Extract the (X, Y) coordinate from the center of the cell holding the provided text.  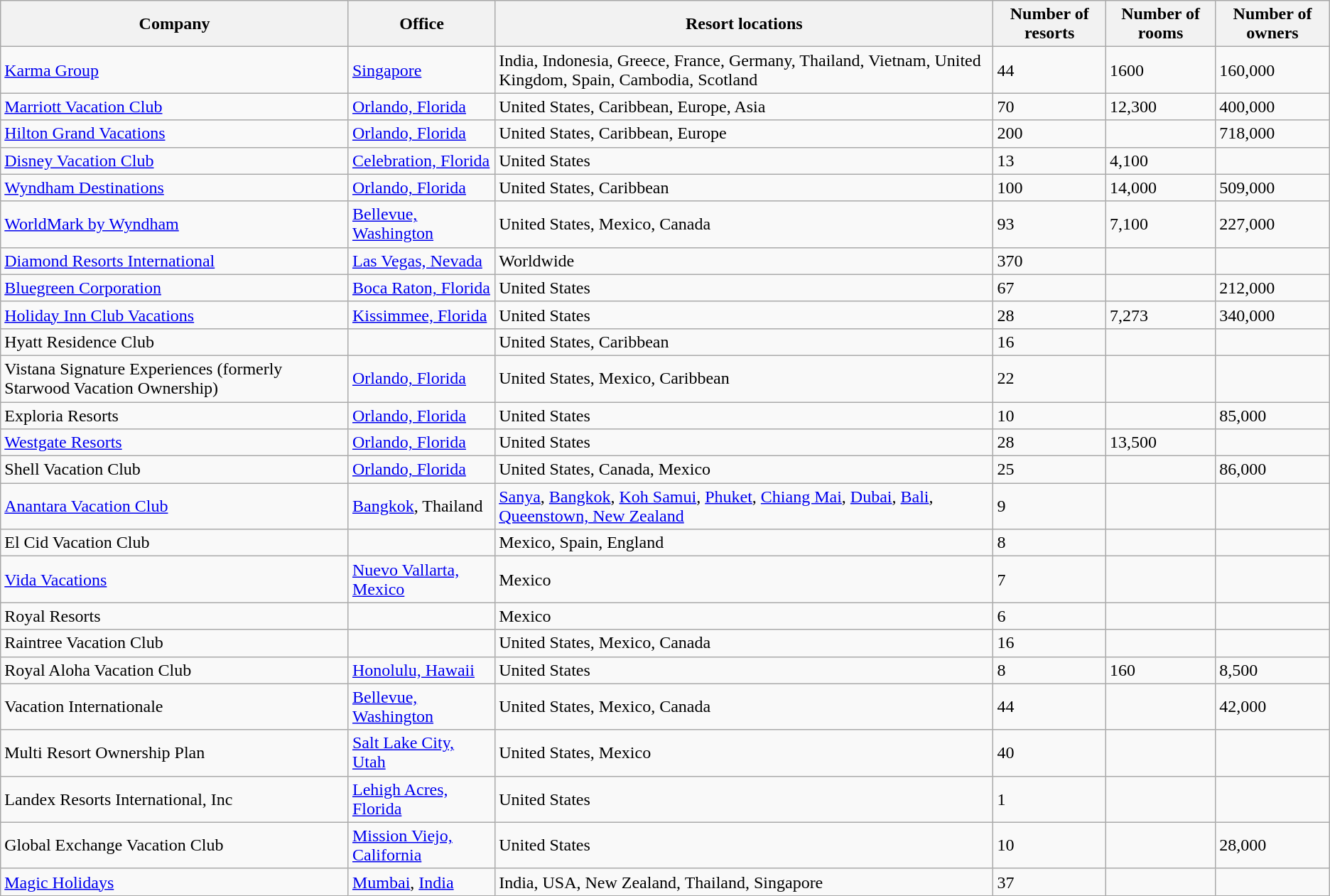
40 (1049, 753)
Sanya, Bangkok, Koh Samui, Phuket, Chiang Mai, Dubai, Bali, Queenstown, New Zealand (745, 506)
12,300 (1160, 107)
4,100 (1160, 161)
9 (1049, 506)
7 (1049, 580)
Vacation Internationale (175, 706)
Mexico, Spain, England (745, 543)
Hilton Grand Vacations (175, 134)
Worldwide (745, 261)
Shell Vacation Club (175, 470)
86,000 (1272, 470)
8,500 (1272, 670)
Nuevo Vallarta, Mexico (421, 580)
85,000 (1272, 416)
Resort locations (745, 24)
1 (1049, 799)
Kissimmee, Florida (421, 315)
70 (1049, 107)
Lehigh Acres, Florida (421, 799)
200 (1049, 134)
13,500 (1160, 443)
509,000 (1272, 188)
28,000 (1272, 846)
Royal Resorts (175, 616)
Number of owners (1272, 24)
India, USA, New Zealand, Thailand, Singapore (745, 882)
42,000 (1272, 706)
340,000 (1272, 315)
Multi Resort Ownership Plan (175, 753)
Salt Lake City, Utah (421, 753)
United States, Caribbean, Europe, Asia (745, 107)
37 (1049, 882)
Marriott Vacation Club (175, 107)
Las Vegas, Nevada (421, 261)
Global Exchange Vacation Club (175, 846)
Bluegreen Corporation (175, 288)
Royal Aloha Vacation Club (175, 670)
Mission Viejo, California (421, 846)
Exploria Resorts (175, 416)
160 (1160, 670)
22 (1049, 378)
Anantara Vacation Club (175, 506)
Singapore (421, 70)
Company (175, 24)
160,000 (1272, 70)
93 (1049, 225)
13 (1049, 161)
United States, Caribbean, Europe (745, 134)
United States, Mexico (745, 753)
25 (1049, 470)
100 (1049, 188)
14,000 (1160, 188)
7,273 (1160, 315)
Disney Vacation Club (175, 161)
Landex Resorts International, Inc (175, 799)
Number of rooms (1160, 24)
Magic Holidays (175, 882)
El Cid Vacation Club (175, 543)
400,000 (1272, 107)
Mumbai, India (421, 882)
Vida Vacations (175, 580)
Hyatt Residence Club (175, 342)
Raintree Vacation Club (175, 643)
Number of resorts (1049, 24)
Boca Raton, Florida (421, 288)
67 (1049, 288)
Holiday Inn Club Vacations (175, 315)
227,000 (1272, 225)
718,000 (1272, 134)
1600 (1160, 70)
212,000 (1272, 288)
Celebration, Florida (421, 161)
United States, Canada, Mexico (745, 470)
370 (1049, 261)
Bangkok, Thailand (421, 506)
WorldMark by Wyndham (175, 225)
7,100 (1160, 225)
Vistana Signature Experiences (formerly Starwood Vacation Ownership) (175, 378)
United States, Mexico, Caribbean (745, 378)
Karma Group (175, 70)
Diamond Resorts International (175, 261)
India, Indonesia, Greece, France, Germany, Thailand, Vietnam, United Kingdom, Spain, Cambodia, Scotland (745, 70)
Westgate Resorts (175, 443)
6 (1049, 616)
Office (421, 24)
Wyndham Destinations (175, 188)
Honolulu, Hawaii (421, 670)
